Locate the cell with the specified text and output its [X, Y] center coordinate. 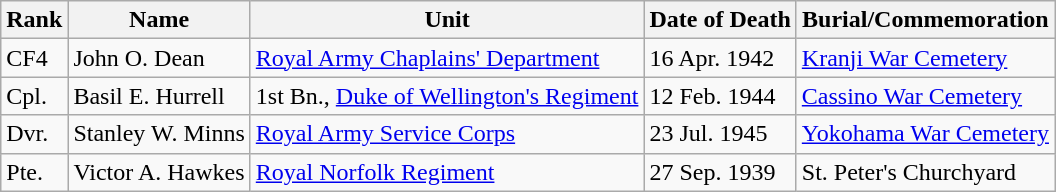
16 Apr. 1942 [720, 58]
Name [159, 20]
St. Peter's Churchyard [925, 172]
Rank [34, 20]
1st Bn., Duke of Wellington's Regiment [447, 96]
Royal Army Chaplains' Department [447, 58]
Basil E. Hurrell [159, 96]
Dvr. [34, 134]
Royal Army Service Corps [447, 134]
CF4 [34, 58]
Cassino War Cemetery [925, 96]
Cpl. [34, 96]
Royal Norfolk Regiment [447, 172]
Pte. [34, 172]
Date of Death [720, 20]
Victor A. Hawkes [159, 172]
Kranji War Cemetery [925, 58]
Unit [447, 20]
John O. Dean [159, 58]
Yokohama War Cemetery [925, 134]
27 Sep. 1939 [720, 172]
Burial/Commemoration [925, 20]
Stanley W. Minns [159, 134]
23 Jul. 1945 [720, 134]
12 Feb. 1944 [720, 96]
